Extract the [x, y] coordinate from the center of the cell holding the provided text.  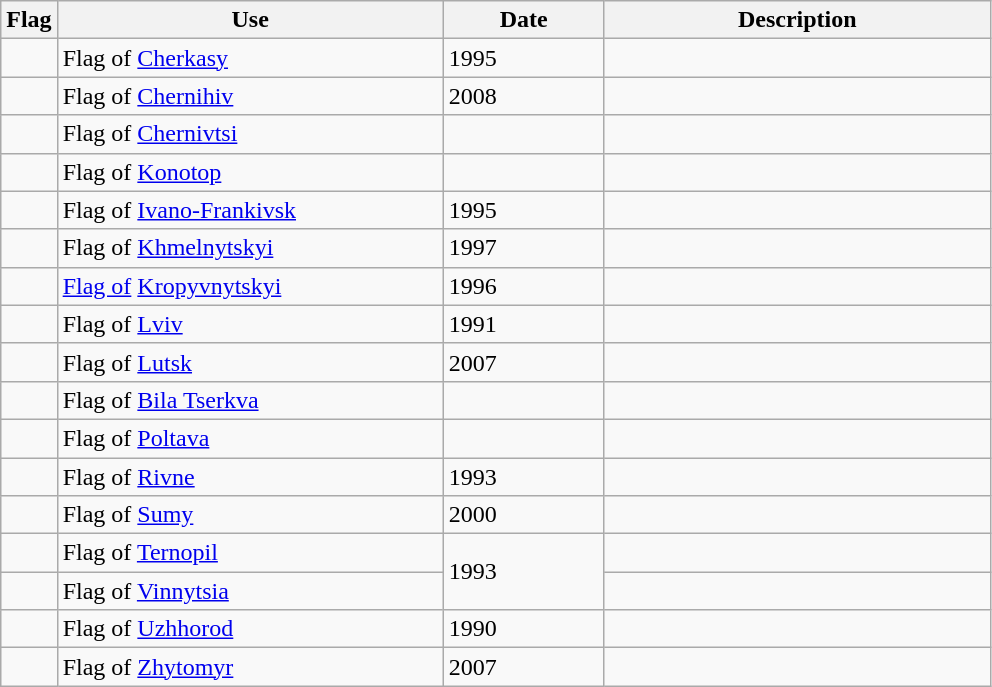
Flag of Bila Tserkva [250, 400]
Flag [29, 20]
Flag of Lviv [250, 324]
Flag of Sumy [250, 515]
Flag of Vinnytsia [250, 591]
Flag of Ternopil [250, 553]
1991 [524, 324]
2000 [524, 515]
Flag of Zhytomyr [250, 667]
Flag of Lutsk [250, 362]
Flag of Khmelnytskyi [250, 248]
Flag of Ivano-Frankivsk [250, 210]
Flag of Rivne [250, 477]
Flag of Uzhhorod [250, 629]
Flag of Poltava [250, 438]
Flag of Konotop [250, 172]
Description [797, 20]
Use [250, 20]
1997 [524, 248]
Flag of Cherkasy [250, 58]
Flag of Chernivtsi [250, 134]
1996 [524, 286]
2008 [524, 96]
Flag of Kropyvnytskyi [250, 286]
1990 [524, 629]
Date [524, 20]
Flag of Chernihiv [250, 96]
